From the cell containing the given text, extract its center point as (x, y) coordinate. 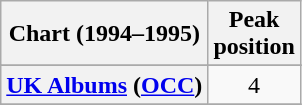
UK Albums (OCC) (104, 85)
Chart (1994–1995) (104, 34)
Peakposition (254, 34)
4 (254, 85)
